Locate the cell with the specified text and output its (x, y) center coordinate. 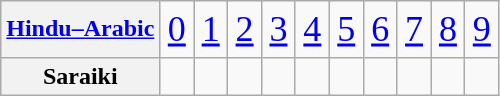
9 (482, 29)
0 (177, 29)
6 (380, 29)
8 (448, 29)
3 (279, 29)
1 (211, 29)
7 (414, 29)
Saraiki (80, 76)
5 (346, 29)
2 (245, 29)
4 (312, 29)
Hindu–Arabic (80, 29)
